Return [x, y] of the center of cell containing provided text 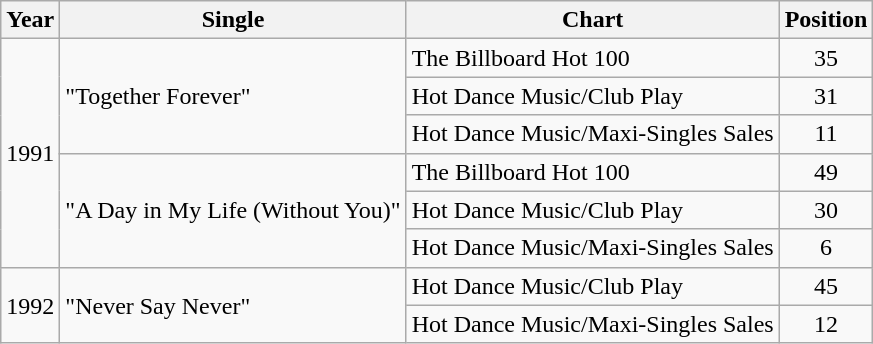
30 [826, 210]
11 [826, 134]
Chart [592, 20]
6 [826, 248]
12 [826, 324]
31 [826, 96]
Position [826, 20]
"Together Forever" [233, 96]
"A Day in My Life (Without You)" [233, 210]
35 [826, 58]
1992 [30, 305]
Single [233, 20]
"Never Say Never" [233, 305]
45 [826, 286]
1991 [30, 153]
Year [30, 20]
49 [826, 172]
